For the text-containing cell, return its midpoint in [X, Y] coordinate format. 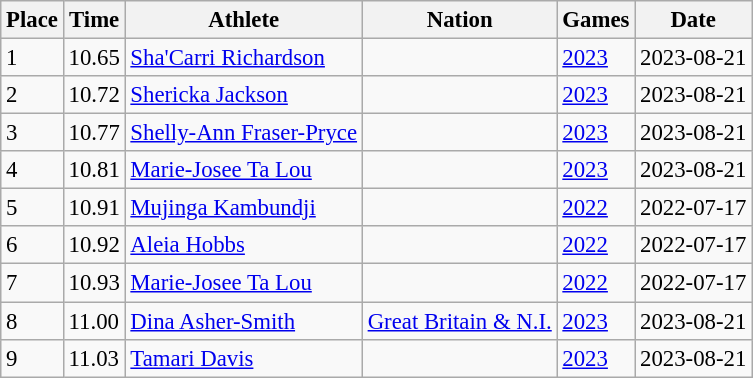
Sha'Carri Richardson [244, 58]
5 [32, 208]
Athlete [244, 20]
Tamari Davis [244, 358]
1 [32, 58]
Mujinga Kambundji [244, 208]
9 [32, 358]
Nation [460, 20]
10.91 [94, 208]
8 [32, 321]
11.00 [94, 321]
7 [32, 283]
10.77 [94, 133]
Shericka Jackson [244, 95]
10.81 [94, 170]
Games [596, 20]
3 [32, 133]
Date [694, 20]
Time [94, 20]
10.65 [94, 58]
Aleia Hobbs [244, 245]
6 [32, 245]
Dina Asher-Smith [244, 321]
11.03 [94, 358]
Great Britain & N.I. [460, 321]
10.93 [94, 283]
4 [32, 170]
10.72 [94, 95]
Place [32, 20]
10.92 [94, 245]
Shelly-Ann Fraser-Pryce [244, 133]
2 [32, 95]
